From the cell containing the given text, extract its center point as [X, Y] coordinate. 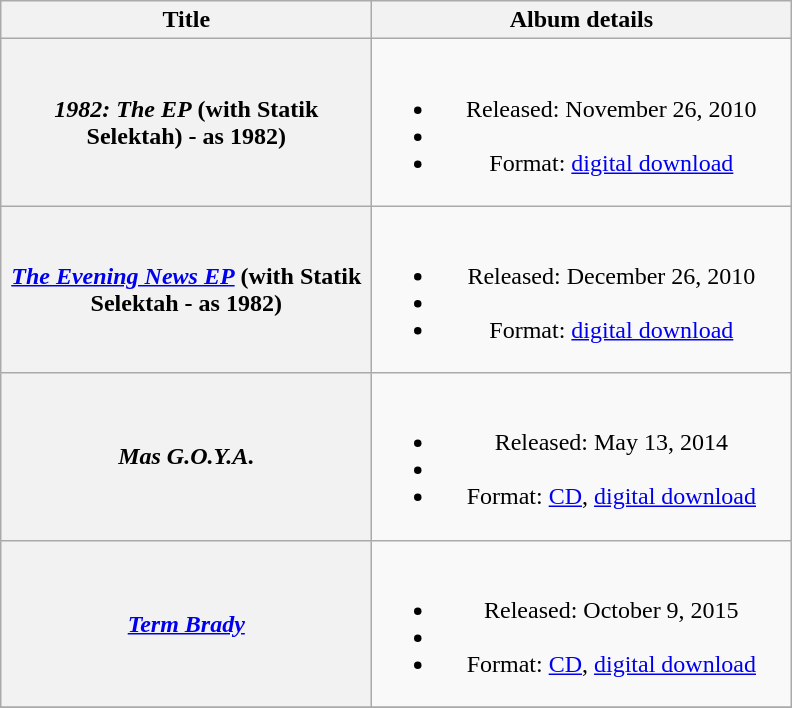
Released: May 13, 2014Format: CD, digital download [582, 456]
Title [186, 20]
Released: November 26, 2010Format: digital download [582, 122]
1982: The EP (with Statik Selektah) - as 1982) [186, 122]
Mas G.O.Y.A. [186, 456]
Released: December 26, 2010Format: digital download [582, 290]
Released: October 9, 2015Format: CD, digital download [582, 624]
Term Brady [186, 624]
Album details [582, 20]
The Evening News EP (with Statik Selektah - as 1982) [186, 290]
